Return the (x, y) coordinate for the center point of the cell that contains the specified text.  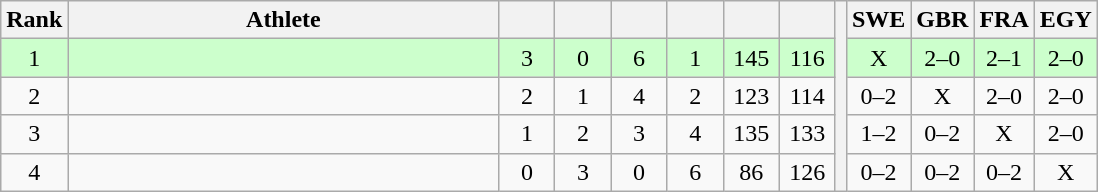
86 (751, 172)
133 (807, 134)
123 (751, 96)
Athlete (284, 20)
FRA (1004, 20)
Rank (34, 20)
135 (751, 134)
EGY (1066, 20)
2–1 (1004, 58)
126 (807, 172)
GBR (942, 20)
1–2 (878, 134)
116 (807, 58)
145 (751, 58)
SWE (878, 20)
114 (807, 96)
